Locate the cell with the specified text and output its (X, Y) center coordinate. 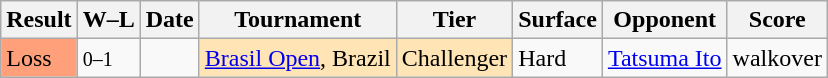
Score (777, 20)
Loss (39, 58)
Opponent (664, 20)
Brasil Open, Brazil (298, 58)
walkover (777, 58)
W–L (108, 20)
Tatsuma Ito (664, 58)
0–1 (108, 58)
Tournament (298, 20)
Challenger (454, 58)
Tier (454, 20)
Date (170, 20)
Surface (558, 20)
Hard (558, 58)
Result (39, 20)
